Extract the (X, Y) coordinate from the center of the cell holding the provided text.  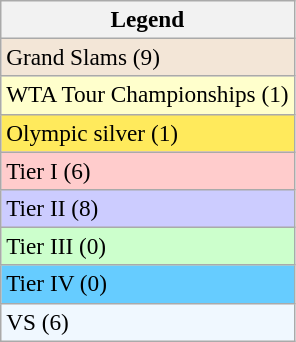
Legend (148, 19)
VS (6) (148, 322)
Tier I (6) (148, 170)
Olympic silver (1) (148, 133)
Tier III (0) (148, 246)
Tier IV (0) (148, 284)
WTA Tour Championships (1) (148, 95)
Grand Slams (9) (148, 57)
Tier II (8) (148, 208)
